Output the [X, Y] coordinate of the center of the cell containing the given text.  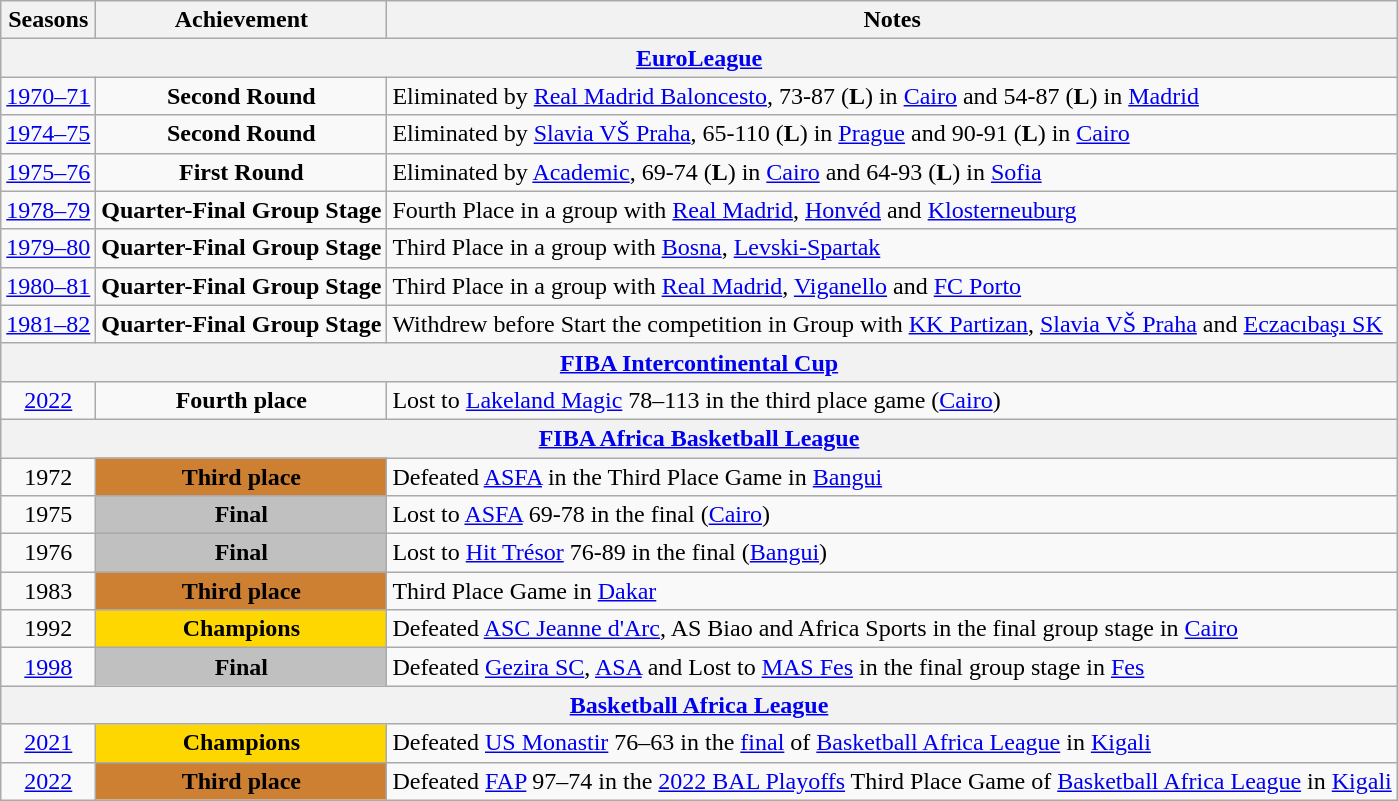
2021 [48, 743]
Fourth Place in a group with Real Madrid, Honvéd and Klosterneuburg [892, 210]
Lost to Hit Trésor 76-89 in the final (Bangui) [892, 553]
First Round [242, 172]
1980–81 [48, 286]
Defeated Gezira SC, ASA and Lost to MAS Fes in the final group stage in Fes [892, 667]
1979–80 [48, 248]
Defeated FAP 97–74 in the 2022 BAL Playoffs Third Place Game of Basketball Africa League in Kigali [892, 781]
1975–76 [48, 172]
Eliminated by Real Madrid Baloncesto, 73-87 (L) in Cairo and 54-87 (L) in Madrid [892, 96]
Defeated US Monastir 76–63 in the final of Basketball Africa League in Kigali [892, 743]
1992 [48, 629]
Defeated ASC Jeanne d'Arc, AS Biao and Africa Sports in the final group stage in Cairo [892, 629]
Eliminated by Slavia VŠ Praha, 65-110 (L) in Prague and 90-91 (L) in Cairo [892, 134]
Eliminated by Academic, 69-74 (L) in Cairo and 64-93 (L) in Sofia [892, 172]
FIBA Africa Basketball League [700, 438]
FIBA Intercontinental Cup [700, 362]
Third Place in a group with Real Madrid, Viganello and FC Porto [892, 286]
Achievement [242, 20]
1998 [48, 667]
Basketball Africa League [700, 705]
1978–79 [48, 210]
1975 [48, 515]
Seasons [48, 20]
Notes [892, 20]
Fourth place [242, 400]
EuroLeague [700, 58]
1972 [48, 477]
Lost to Lakeland Magic 78–113 in the third place game (Cairo) [892, 400]
1970–71 [48, 96]
1974–75 [48, 134]
Third Place Game in Dakar [892, 591]
Lost to ASFA 69-78 in the final (Cairo) [892, 515]
1983 [48, 591]
Withdrew before Start the competition in Group with KK Partizan, Slavia VŠ Praha and Eczacıbaşı SK [892, 324]
Third Place in a group with Bosna, Levski-Spartak [892, 248]
Defeated ASFA in the Third Place Game in Bangui [892, 477]
1976 [48, 553]
1981–82 [48, 324]
